Capture the cell that displays the provided text and extract its (x, y) central coordinate. 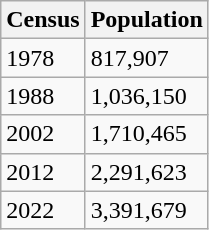
2002 (43, 134)
1978 (43, 58)
1,036,150 (146, 96)
2,291,623 (146, 172)
2012 (43, 172)
1988 (43, 96)
1,710,465 (146, 134)
2022 (43, 210)
Population (146, 20)
3,391,679 (146, 210)
Census (43, 20)
817,907 (146, 58)
